Determine the (X, Y) coordinate at the center of the cell enclosing the given text.  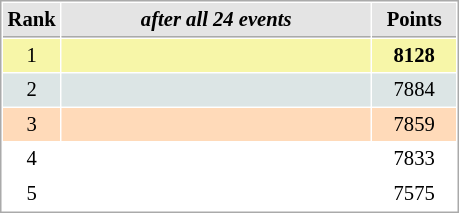
2 (32, 90)
7884 (414, 90)
7833 (414, 158)
Rank (32, 20)
3 (32, 124)
4 (32, 158)
8128 (414, 56)
1 (32, 56)
after all 24 events (216, 20)
Points (414, 20)
5 (32, 194)
7575 (414, 194)
7859 (414, 124)
